Detect which cell encompasses the target text, then output its [X, Y] center coordinate. 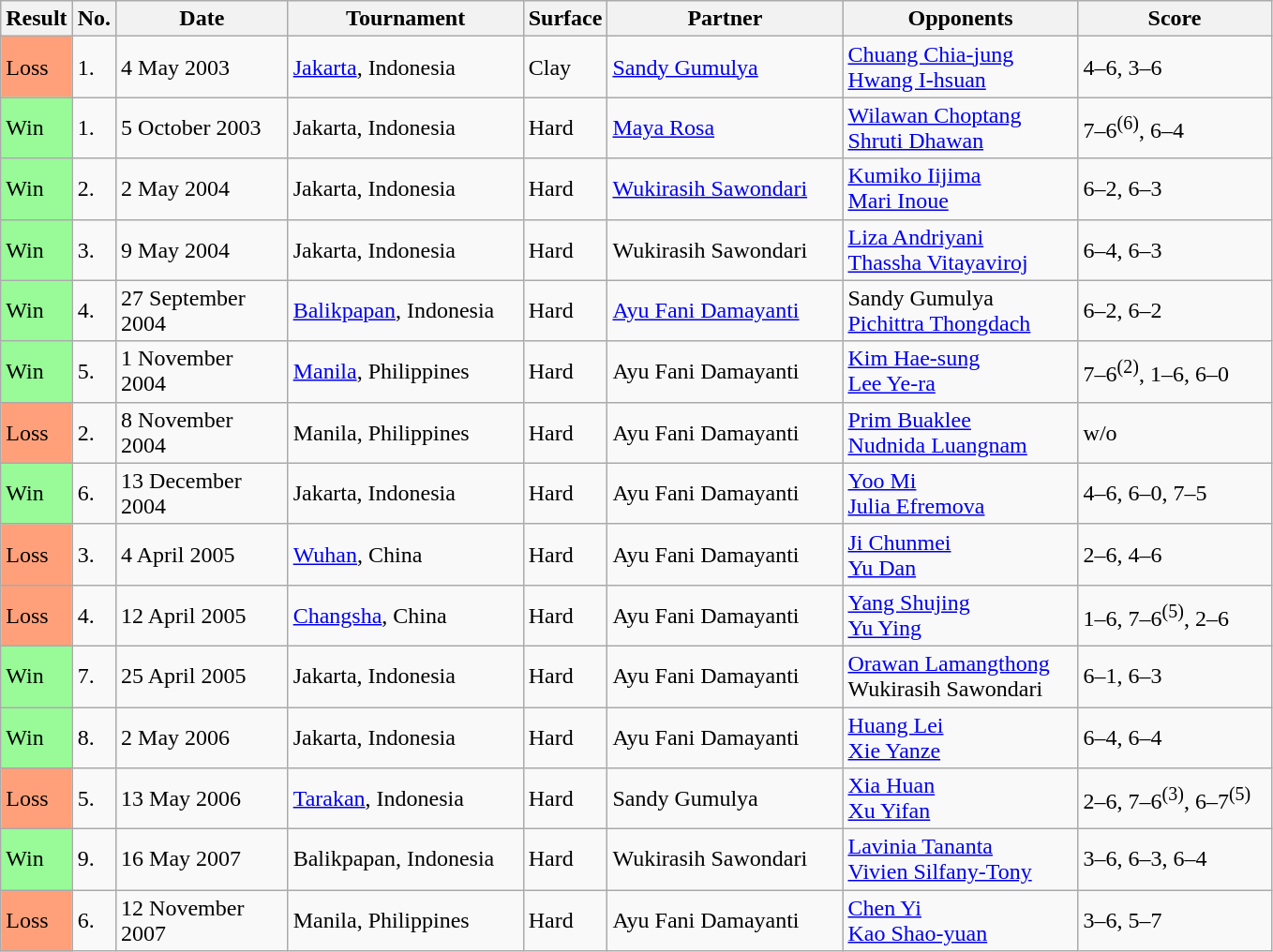
4 April 2005 [202, 555]
25 April 2005 [202, 677]
Orawan Lamangthong Wukirasih Sawondari [960, 677]
Kumiko Iijima Mari Inoue [960, 189]
5 October 2003 [202, 127]
Tarakan, Indonesia [405, 798]
Score [1175, 19]
3–6, 5–7 [1175, 920]
9 May 2004 [202, 249]
Xia Huan Xu Yifan [960, 798]
No. [94, 19]
27 September 2004 [202, 311]
13 December 2004 [202, 493]
Partner [726, 19]
2–6, 4–6 [1175, 555]
7–6(2), 1–6, 6–0 [1175, 371]
Opponents [960, 19]
Kim Hae-sung Lee Ye-ra [960, 371]
Chen Yi Kao Shao-yuan [960, 920]
13 May 2006 [202, 798]
Wilawan Choptang Shruti Dhawan [960, 127]
Ji Chunmei Yu Dan [960, 555]
Wuhan, China [405, 555]
Surface [565, 19]
8. [94, 736]
16 May 2007 [202, 860]
6–2, 6–3 [1175, 189]
Clay [565, 67]
2–6, 7–6(3), 6–7(5) [1175, 798]
4–6, 6–0, 7–5 [1175, 493]
6–1, 6–3 [1175, 677]
7–6(6), 6–4 [1175, 127]
6–4, 6–4 [1175, 736]
6–4, 6–3 [1175, 249]
4–6, 3–6 [1175, 67]
12 November 2007 [202, 920]
Maya Rosa [726, 127]
4 May 2003 [202, 67]
3–6, 6–3, 6–4 [1175, 860]
Lavinia Tananta Vivien Silfany-Tony [960, 860]
w/o [1175, 433]
2 May 2006 [202, 736]
Yang Shujing Yu Ying [960, 615]
Result [37, 19]
12 April 2005 [202, 615]
7. [94, 677]
1 November 2004 [202, 371]
Liza Andriyani Thassha Vitayaviroj [960, 249]
6–2, 6–2 [1175, 311]
Sandy Gumulya Pichittra Thongdach [960, 311]
9. [94, 860]
Changsha, China [405, 615]
Date [202, 19]
Chuang Chia-jung Hwang I-hsuan [960, 67]
Huang Lei Xie Yanze [960, 736]
Tournament [405, 19]
Prim Buaklee Nudnida Luangnam [960, 433]
1–6, 7–6(5), 2–6 [1175, 615]
Yoo Mi Julia Efremova [960, 493]
8 November 2004 [202, 433]
2 May 2004 [202, 189]
